Extract the [X, Y] coordinate from the center of the cell holding the provided text.  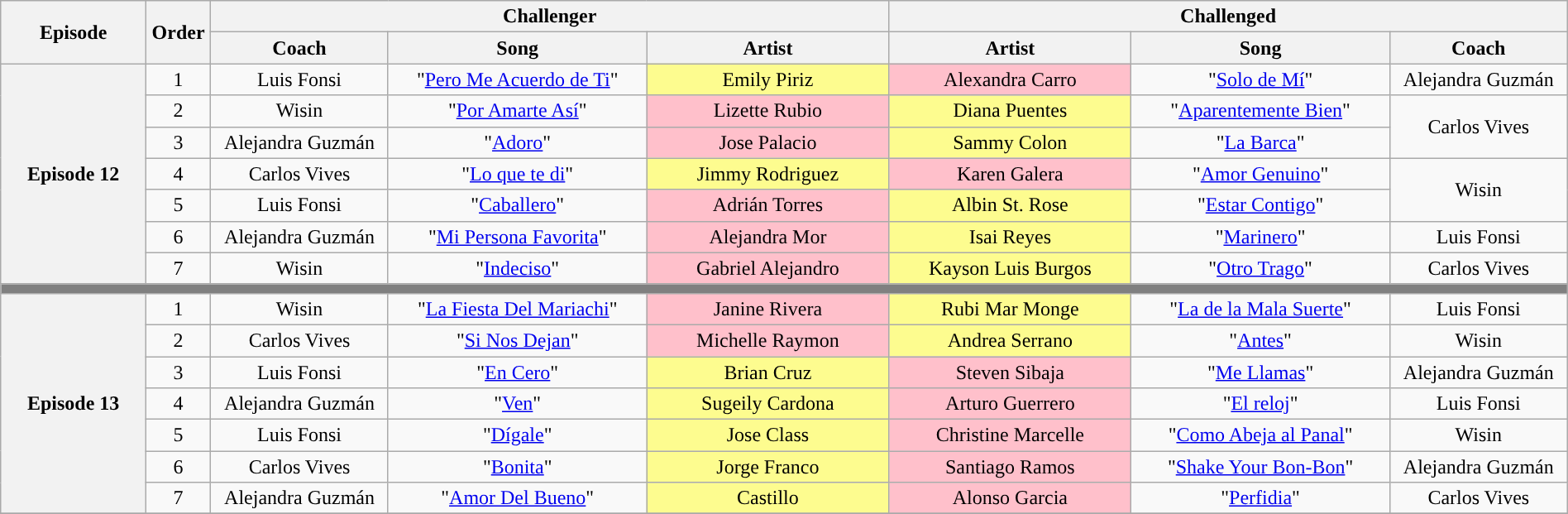
Episode 13 [74, 403]
Order [179, 32]
Challenged [1228, 17]
"La Barca" [1260, 142]
Janine Rivera [767, 309]
Jose Class [767, 435]
Diana Puentes [1011, 111]
Christine Marcelle [1011, 435]
Isai Reyes [1011, 237]
Jimmy Rodriguez [767, 174]
"Como Abeja al Panal" [1260, 435]
"Antes" [1260, 340]
"Por Amarte Así" [517, 111]
"Lo que te di" [517, 174]
Gabriel Alejandro [767, 268]
"Adoro" [517, 142]
"Otro Trago" [1260, 268]
"La Fiesta Del Mariachi" [517, 309]
Andrea Serrano [1011, 340]
"Mi Persona Favorita" [517, 237]
"Amor Genuino" [1260, 174]
"Aparentemente Bien" [1260, 111]
Jose Palacio [767, 142]
Episode [74, 32]
Michelle Raymon [767, 340]
"Caballero" [517, 205]
"Me Llamas" [1260, 372]
"Estar Contigo" [1260, 205]
"Si Nos Dejan" [517, 340]
"Dígale" [517, 435]
Brian Cruz [767, 372]
Adrián Torres [767, 205]
Jorge Franco [767, 467]
"La de la Mala Suerte" [1260, 309]
"Ven" [517, 404]
Rubi Mar Monge [1011, 309]
"Amor Del Bueno" [517, 498]
Challenger [550, 17]
Alexandra Carro [1011, 79]
"Pero Me Acuerdo de Ti" [517, 79]
Santiago Ramos [1011, 467]
"Marinero" [1260, 237]
Kayson Luis Burgos [1011, 268]
"El reloj" [1260, 404]
Karen Galera [1011, 174]
Episode 12 [74, 174]
Castillo [767, 498]
"Solo de Mí" [1260, 79]
Alejandra Mor [767, 237]
"En Cero" [517, 372]
"Shake Your Bon-Bon" [1260, 467]
Arturo Guerrero [1011, 404]
Alonso Garcia [1011, 498]
Emily Piriz [767, 79]
Lizette Rubio [767, 111]
"Perfidia" [1260, 498]
Steven Sibaja [1011, 372]
"Indeciso" [517, 268]
Sugeily Cardona [767, 404]
"Bonita" [517, 467]
Albin St. Rose [1011, 205]
Sammy Colon [1011, 142]
